Detect which cell encompasses the target text, then output its (x, y) center coordinate. 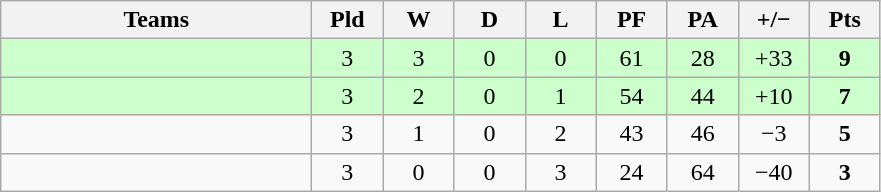
Pld (348, 20)
28 (702, 58)
PA (702, 20)
7 (844, 96)
46 (702, 134)
24 (632, 172)
64 (702, 172)
−3 (774, 134)
61 (632, 58)
Teams (156, 20)
+10 (774, 96)
PF (632, 20)
W (418, 20)
5 (844, 134)
54 (632, 96)
+33 (774, 58)
44 (702, 96)
−40 (774, 172)
D (490, 20)
Pts (844, 20)
43 (632, 134)
L (560, 20)
+/− (774, 20)
9 (844, 58)
